Capture the cell that displays the provided text and extract its (X, Y) central coordinate. 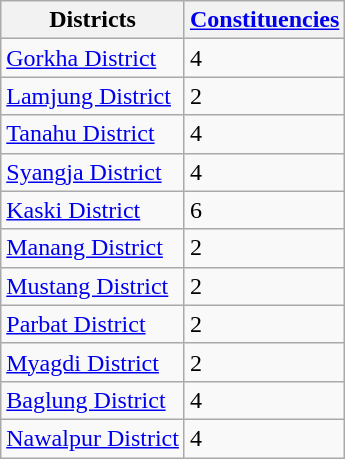
6 (264, 210)
Gorkha District (93, 58)
Tanahu District (93, 134)
Manang District (93, 248)
Nawalpur District (93, 438)
Mustang District (93, 286)
Constituencies (264, 20)
Lamjung District (93, 96)
Myagdi District (93, 362)
Districts (93, 20)
Kaski District (93, 210)
Baglung District (93, 400)
Parbat District (93, 324)
Syangja District (93, 172)
